Output the [x, y] coordinate of the center of the cell containing the given text.  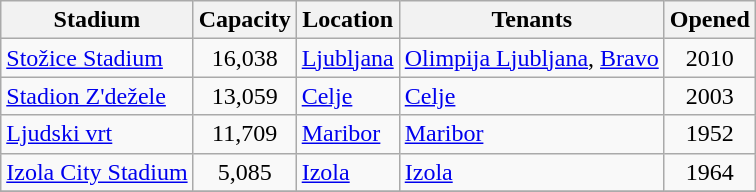
16,038 [244, 58]
5,085 [244, 172]
Location [348, 20]
Stadion Z'dežele [97, 96]
Opened [710, 20]
Capacity [244, 20]
2010 [710, 58]
1964 [710, 172]
Izola City Stadium [97, 172]
Ljudski vrt [97, 134]
1952 [710, 134]
13,059 [244, 96]
Ljubljana [348, 58]
Stožice Stadium [97, 58]
Stadium [97, 20]
11,709 [244, 134]
Tenants [532, 20]
Olimpija Ljubljana, Bravo [532, 58]
2003 [710, 96]
